Locate the cell with the specified text and output its [x, y] center coordinate. 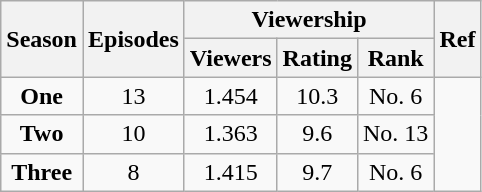
1.454 [230, 96]
One [42, 96]
Ref [458, 39]
Episodes [133, 39]
Viewership [309, 20]
Rank [395, 58]
1.363 [230, 134]
10.3 [317, 96]
Viewers [230, 58]
8 [133, 172]
Season [42, 39]
No. 13 [395, 134]
13 [133, 96]
Two [42, 134]
Rating [317, 58]
10 [133, 134]
9.7 [317, 172]
1.415 [230, 172]
9.6 [317, 134]
Three [42, 172]
